Detect which cell encompasses the target text, then output its [X, Y] center coordinate. 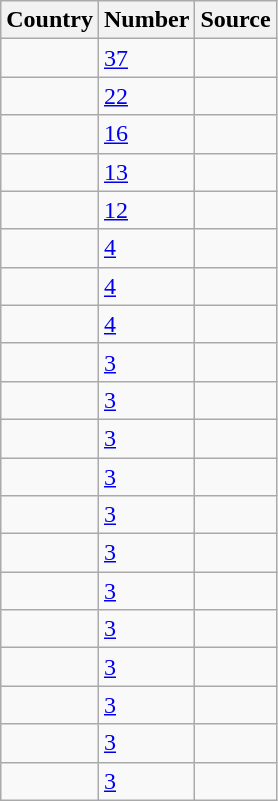
37 [146, 58]
Country [50, 20]
12 [146, 210]
Source [236, 20]
13 [146, 172]
Number [146, 20]
16 [146, 134]
22 [146, 96]
